Pinpoint the cell where the given text exists, returning its (x, y) midpoint coordinate. 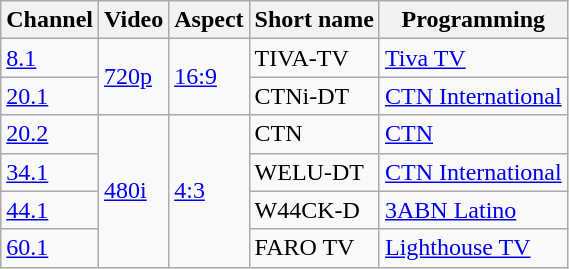
Lighthouse TV (473, 248)
Video (134, 20)
20.2 (50, 134)
8.1 (50, 58)
TIVA-TV (314, 58)
720p (134, 77)
WELU-DT (314, 172)
34.1 (50, 172)
CTNi-DT (314, 96)
Aspect (209, 20)
Tiva TV (473, 58)
Programming (473, 20)
20.1 (50, 96)
44.1 (50, 210)
480i (134, 191)
W44CK-D (314, 210)
60.1 (50, 248)
FARO TV (314, 248)
Channel (50, 20)
Short name (314, 20)
16:9 (209, 77)
4:3 (209, 191)
3ABN Latino (473, 210)
